Search for the cell housing the specified text and yield its [X, Y] center coordinate. 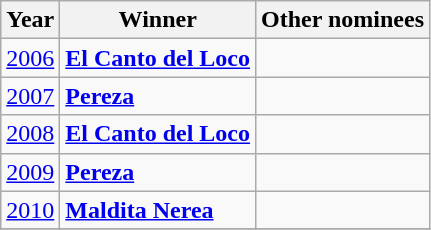
2006 [30, 58]
2010 [30, 210]
2007 [30, 96]
Winner [158, 20]
2008 [30, 134]
Maldita Nerea [158, 210]
2009 [30, 172]
Year [30, 20]
Other nominees [343, 20]
